Locate the cell with the specified text and output its (x, y) center coordinate. 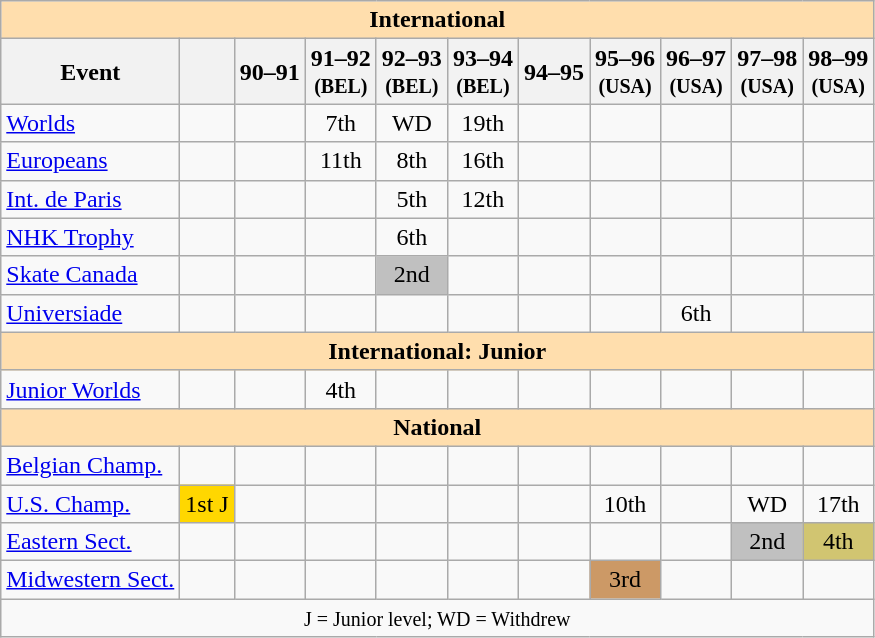
96–97 (USA) (696, 72)
J = Junior level; WD = Withdrew (438, 618)
95–96 (USA) (626, 72)
97–98 (USA) (768, 72)
Midwestern Sect. (90, 580)
Belgian Champ. (90, 465)
93–94 (BEL) (482, 72)
92–93 (BEL) (412, 72)
10th (626, 503)
5th (412, 199)
12th (482, 199)
8th (412, 161)
11th (340, 161)
Universiade (90, 313)
Eastern Sect. (90, 542)
Event (90, 72)
Worlds (90, 123)
19th (482, 123)
91–92 (BEL) (340, 72)
98–99 (USA) (838, 72)
Europeans (90, 161)
90–91 (270, 72)
1st J (207, 503)
17th (838, 503)
7th (340, 123)
Skate Canada (90, 275)
Junior Worlds (90, 389)
94–95 (554, 72)
U.S. Champ. (90, 503)
International (438, 20)
3rd (626, 580)
Int. de Paris (90, 199)
16th (482, 161)
National (438, 427)
International: Junior (438, 351)
NHK Trophy (90, 237)
